Determine the (X, Y) coordinate at the center of the cell enclosing the given text.  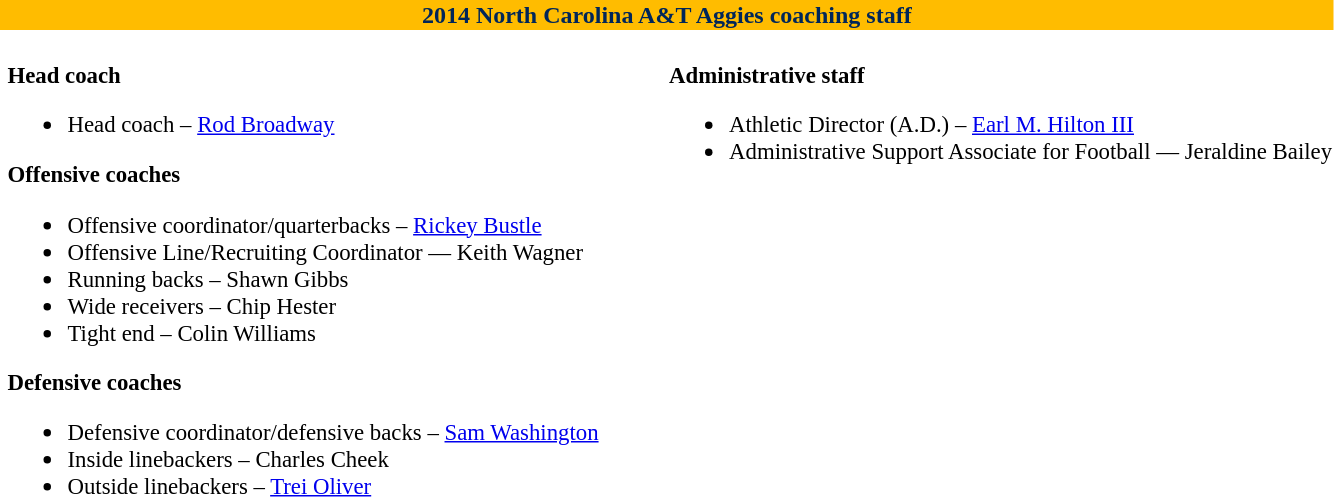
2014 North Carolina A&T Aggies coaching staff (667, 15)
